Locate the cell with the specified text and output its [x, y] center coordinate. 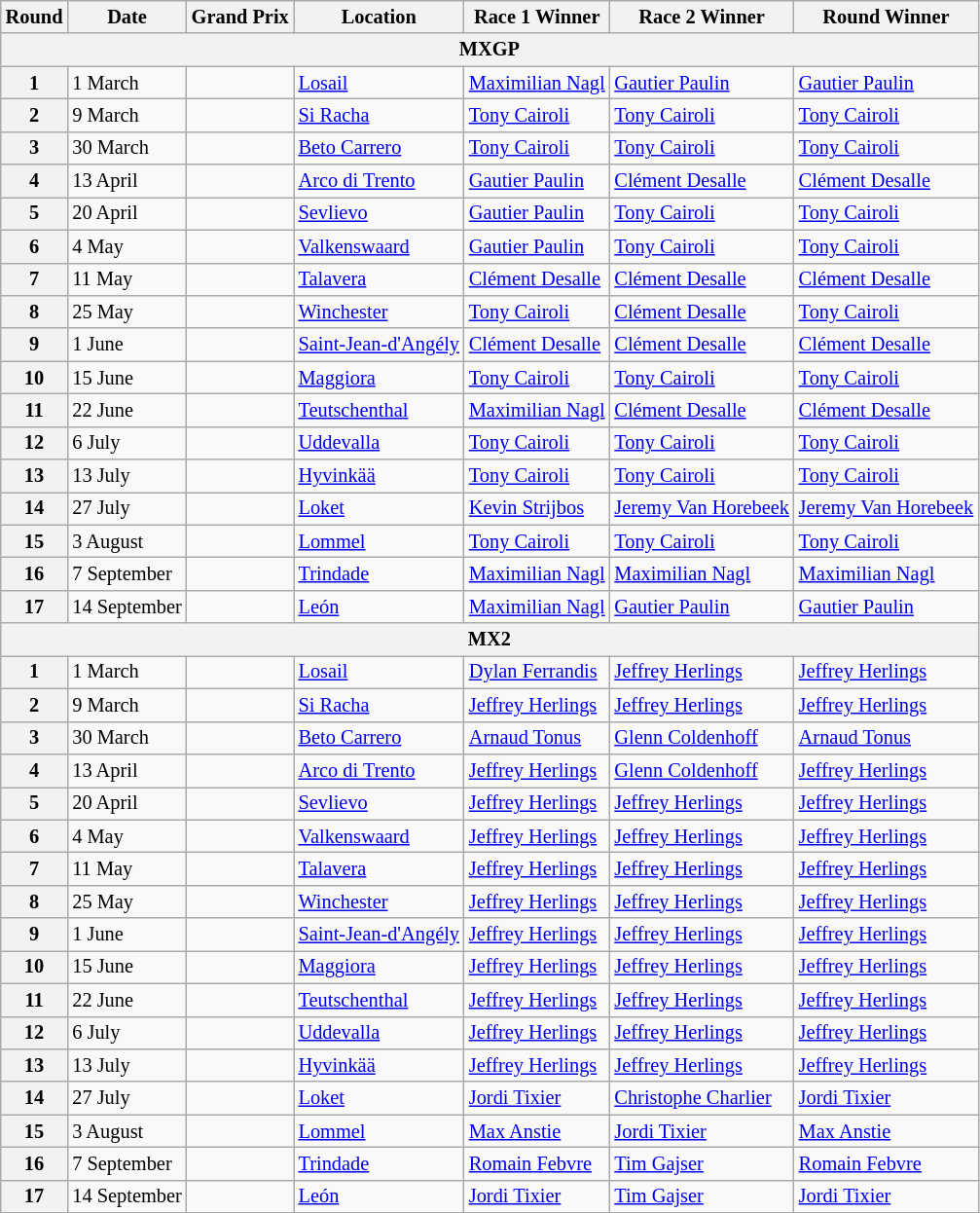
Kevin Strijbos [537, 508]
Round Winner [886, 17]
Race 2 Winner [701, 17]
Race 1 Winner [537, 17]
Grand Prix [240, 17]
MX2 [490, 640]
Dylan Ferrandis [537, 672]
Christophe Charlier [701, 1098]
MXGP [490, 50]
Round [35, 17]
Date [127, 17]
Location [380, 17]
